From the cell containing the given text, extract its center point as [x, y] coordinate. 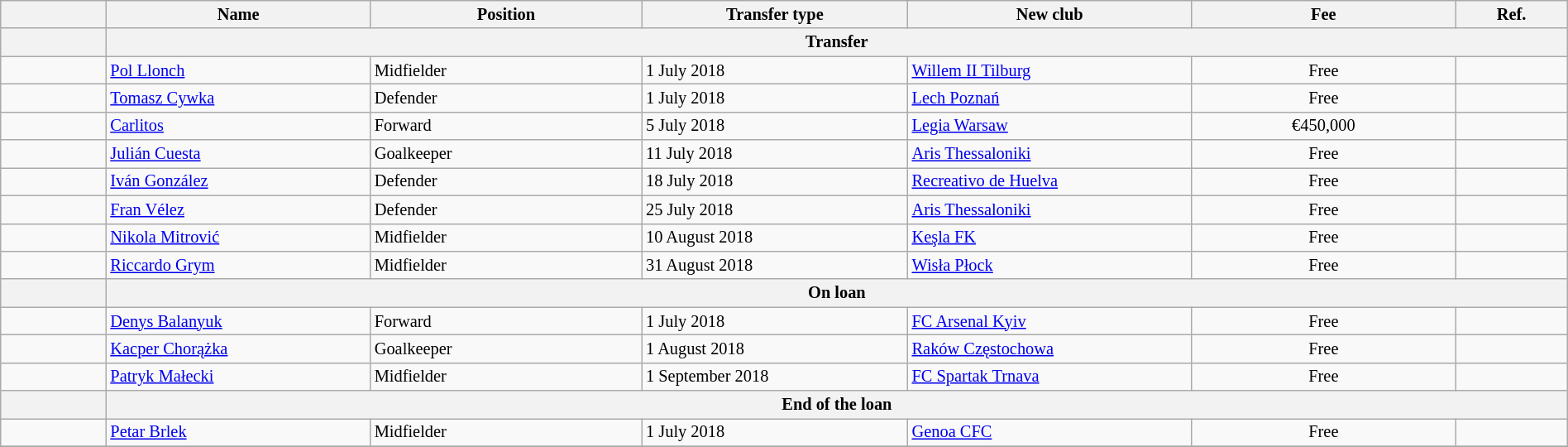
Pol Llonch [238, 70]
Genoa CFC [1050, 432]
On loan [837, 293]
Wisła Płock [1050, 265]
Lech Poznań [1050, 98]
Nikola Mitrović [238, 238]
Recreativo de Huelva [1050, 181]
31 August 2018 [775, 265]
End of the loan [837, 405]
1 September 2018 [775, 377]
Kacper Chorążka [238, 348]
25 July 2018 [775, 209]
€450,000 [1323, 126]
Petar Brlek [238, 432]
Legia Warsaw [1050, 126]
FC Arsenal Kyiv [1050, 321]
5 July 2018 [775, 126]
Transfer type [775, 14]
Carlitos [238, 126]
10 August 2018 [775, 238]
Raków Częstochowa [1050, 348]
Fran Vélez [238, 209]
1 August 2018 [775, 348]
FC Spartak Trnava [1050, 377]
Julián Cuesta [238, 154]
New club [1050, 14]
Ref. [1512, 14]
Position [506, 14]
Transfer [837, 42]
Patryk Małecki [238, 377]
Name [238, 14]
18 July 2018 [775, 181]
Tomasz Cywka [238, 98]
Willem II Tilburg [1050, 70]
Riccardo Grym [238, 265]
Iván González [238, 181]
Fee [1323, 14]
11 July 2018 [775, 154]
Denys Balanyuk [238, 321]
Keşla FK [1050, 238]
